Scan for the cell matching the given text and deliver its (x, y) coordinate at center. 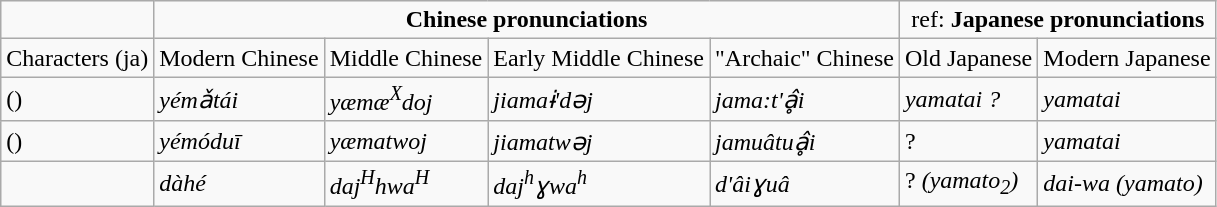
d'âiɣuâ (805, 184)
Chinese pronunciations (527, 20)
dajhɣwah (599, 184)
dajHhwaH (406, 184)
dàhé (239, 184)
? (yamato2) (968, 184)
dai-wa (yamato) (1127, 184)
yémóduī (239, 141)
jiamatwəj (599, 141)
yémǎtái (239, 100)
Middle Chinese (406, 58)
yæmæXdoj (406, 100)
Old Japanese (968, 58)
Modern Japanese (1127, 58)
"Archaic" Chinese (805, 58)
? (968, 141)
Characters (ja) (78, 58)
Modern Chinese (239, 58)
yamatai ? (968, 100)
jamuâtuḁ̂i (805, 141)
jama:t'ḁ̂i (805, 100)
Early Middle Chinese (599, 58)
yæmatwoj (406, 141)
ref: Japanese pronunciations (1058, 20)
jiamaɨ'dəj (599, 100)
